Locate the cell with the specified text and output its [X, Y] center coordinate. 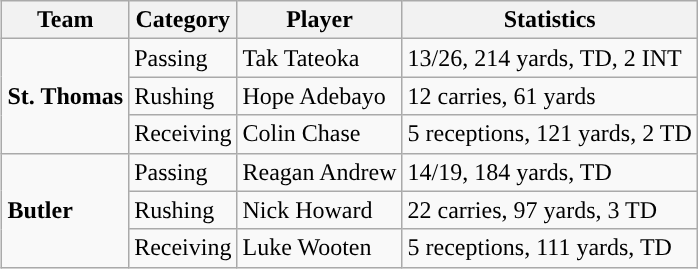
Tak Tateoka [320, 58]
5 receptions, 121 yards, 2 TD [550, 134]
13/26, 214 yards, TD, 2 INT [550, 58]
Luke Wooten [320, 248]
22 carries, 97 yards, 3 TD [550, 210]
14/19, 184 yards, TD [550, 172]
Nick Howard [320, 210]
Team [66, 20]
Player [320, 20]
Reagan Andrew [320, 172]
5 receptions, 111 yards, TD [550, 248]
Butler [66, 210]
Statistics [550, 20]
St. Thomas [66, 96]
Hope Adebayo [320, 96]
12 carries, 61 yards [550, 96]
Colin Chase [320, 134]
Category [183, 20]
